Identify which cell holds the provided text, then report its (X, Y) central coordinate. 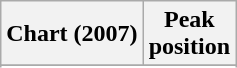
Peakposition (189, 34)
Chart (2007) (72, 34)
